Extract the (x, y) coordinate from the center of the cell holding the provided text.  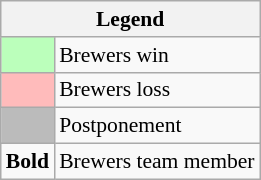
Brewers team member (157, 162)
Brewers win (157, 55)
Bold (28, 162)
Postponement (157, 126)
Brewers loss (157, 90)
Legend (130, 19)
